Provide the [X, Y] coordinate of the cell's center where the given text is located.  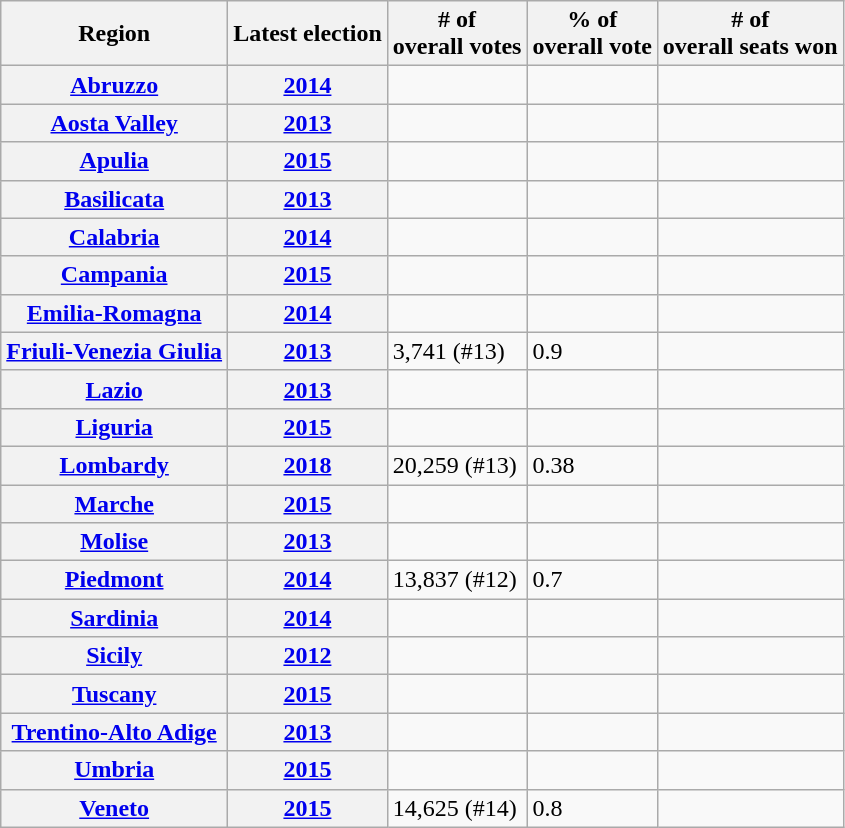
# ofoverall votes [457, 34]
% ofoverall vote [592, 34]
2018 [308, 465]
Abruzzo [114, 85]
Sicily [114, 656]
# ofoverall seats won [750, 34]
Sardinia [114, 618]
Apulia [114, 161]
Marche [114, 503]
0.8 [592, 808]
Emilia-Romagna [114, 313]
0.9 [592, 351]
Molise [114, 542]
Latest election [308, 34]
Basilicata [114, 199]
Friuli-Venezia Giulia [114, 351]
Liguria [114, 427]
20,259 (#13) [457, 465]
Aosta Valley [114, 123]
Calabria [114, 237]
0.7 [592, 580]
0.38 [592, 465]
2012 [308, 656]
14,625 (#14) [457, 808]
Lazio [114, 389]
3,741 (#13) [457, 351]
Veneto [114, 808]
Umbria [114, 770]
Region [114, 34]
13,837 (#12) [457, 580]
Campania [114, 275]
Piedmont [114, 580]
Trentino-Alto Adige [114, 732]
Tuscany [114, 694]
Lombardy [114, 465]
